Capture the cell that displays the provided text and extract its [x, y] central coordinate. 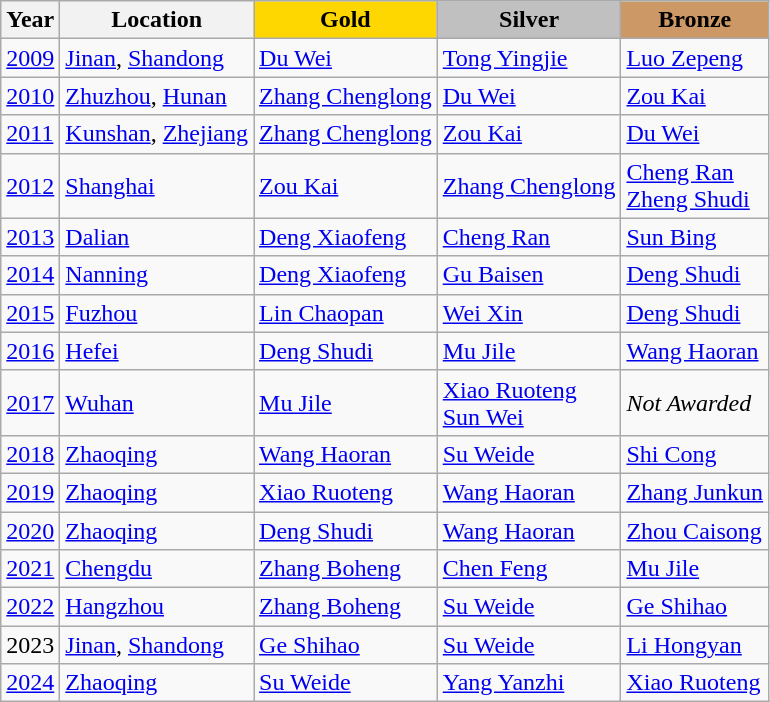
2023 [30, 645]
Xiao RuotengSun Wei [529, 402]
2021 [30, 569]
2018 [30, 454]
2019 [30, 492]
Shanghai [157, 186]
Location [157, 20]
Not Awarded [695, 402]
Zhang Junkun [695, 492]
Yang Yanzhi [529, 683]
2014 [30, 275]
Tong Yingjie [529, 58]
2016 [30, 351]
Cheng RanZheng Shudi [695, 186]
Gold [346, 20]
Hefei [157, 351]
Chengdu [157, 569]
Dalian [157, 237]
Shi Cong [695, 454]
Hangzhou [157, 607]
Chen Feng [529, 569]
Cheng Ran [529, 237]
Kunshan, Zhejiang [157, 134]
Wei Xin [529, 313]
2017 [30, 402]
Fuzhou [157, 313]
2020 [30, 531]
Nanning [157, 275]
Zhuzhou, Hunan [157, 96]
Lin Chaopan [346, 313]
2015 [30, 313]
Sun Bing [695, 237]
2009 [30, 58]
2013 [30, 237]
2011 [30, 134]
2022 [30, 607]
Zhou Caisong [695, 531]
Gu Baisen [529, 275]
Wuhan [157, 402]
2010 [30, 96]
2012 [30, 186]
Li Hongyan [695, 645]
Luo Zepeng [695, 58]
Silver [529, 20]
Bronze [695, 20]
Year [30, 20]
2024 [30, 683]
